Find where the given text appears and provide that cell's center as [X, Y] coordinate. 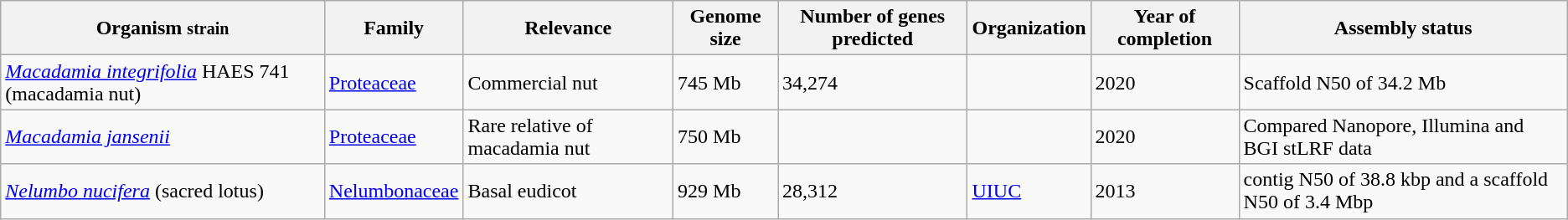
34,274 [873, 82]
745 Mb [725, 82]
contig N50 of 38.8 kbp and a scaffold N50 of 3.4 Mbp [1403, 191]
Year of completion [1164, 28]
Macadamia integrifolia HAES 741 (macadamia nut) [162, 82]
2013 [1164, 191]
Scaffold N50 of 34.2 Mb [1403, 82]
28,312 [873, 191]
Genome size [725, 28]
929 Mb [725, 191]
UIUC [1029, 191]
Nelumbonaceae [394, 191]
Number of genes predicted [873, 28]
Rare relative of macadamia nut [568, 137]
Organization [1029, 28]
Commercial nut [568, 82]
750 Mb [725, 137]
Nelumbo nucifera (sacred lotus) [162, 191]
Assembly status [1403, 28]
Macadamia jansenii [162, 137]
Compared Nanopore, Illumina and BGI stLRF data [1403, 137]
Organism strain [162, 28]
Relevance [568, 28]
Basal eudicot [568, 191]
Family [394, 28]
